Scan for the cell matching the given text and deliver its [x, y] coordinate at center. 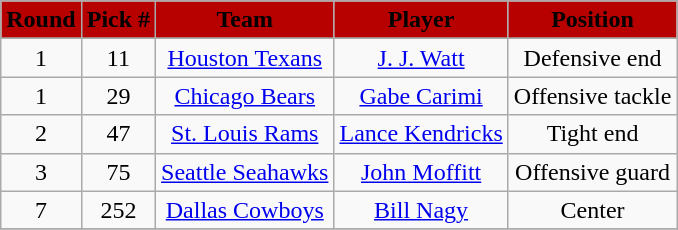
Houston Texans [245, 58]
Pick # [118, 20]
3 [41, 172]
47 [118, 134]
Offensive tackle [592, 96]
Lance Kendricks [421, 134]
Chicago Bears [245, 96]
J. J. Watt [421, 58]
75 [118, 172]
11 [118, 58]
29 [118, 96]
Round [41, 20]
St. Louis Rams [245, 134]
252 [118, 210]
Player [421, 20]
Team [245, 20]
7 [41, 210]
Dallas Cowboys [245, 210]
Seattle Seahawks [245, 172]
Tight end [592, 134]
2 [41, 134]
John Moffitt [421, 172]
Position [592, 20]
Bill Nagy [421, 210]
Gabe Carimi [421, 96]
Offensive guard [592, 172]
Defensive end [592, 58]
Center [592, 210]
